Return [x, y] of the center of cell containing provided text 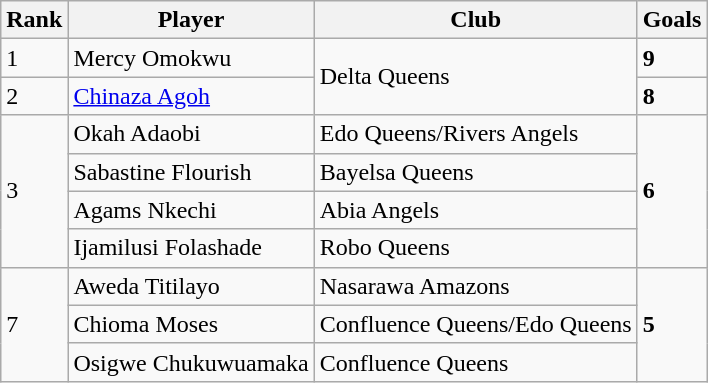
3 [34, 191]
Aweda Titilayo [191, 286]
Chioma Moses [191, 324]
Mercy Omokwu [191, 58]
Delta Queens [476, 77]
Bayelsa Queens [476, 172]
Confluence Queens/Edo Queens [476, 324]
Robo Queens [476, 248]
2 [34, 96]
5 [672, 324]
Player [191, 20]
Confluence Queens [476, 362]
6 [672, 191]
Edo Queens/Rivers Angels [476, 134]
Club [476, 20]
Nasarawa Amazons [476, 286]
Okah Adaobi [191, 134]
Goals [672, 20]
Abia Angels [476, 210]
Sabastine Flourish [191, 172]
1 [34, 58]
Rank [34, 20]
Chinaza Agoh [191, 96]
7 [34, 324]
9 [672, 58]
Agams Nkechi [191, 210]
Osigwe Chukuwuamaka [191, 362]
Ijamilusi Folashade [191, 248]
8 [672, 96]
